For the text-containing cell, return its midpoint in [X, Y] coordinate format. 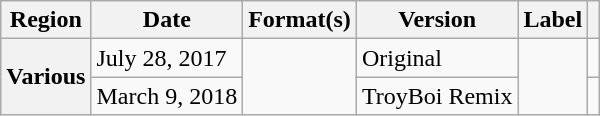
Date [167, 20]
Label [553, 20]
Format(s) [300, 20]
Original [437, 58]
Various [46, 77]
TroyBoi Remix [437, 96]
March 9, 2018 [167, 96]
Region [46, 20]
Version [437, 20]
July 28, 2017 [167, 58]
